Find where the given text appears and provide that cell's center as [x, y] coordinate. 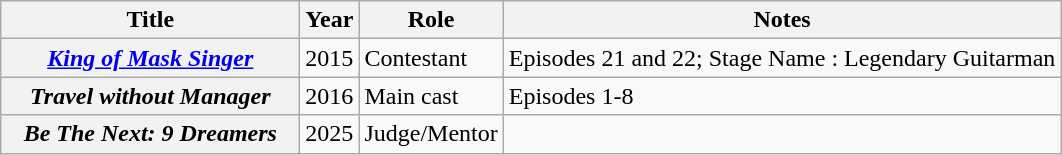
2025 [330, 134]
Title [150, 20]
Year [330, 20]
Travel without Manager [150, 96]
Judge/Mentor [431, 134]
Contestant [431, 58]
Episodes 21 and 22; Stage Name : Legendary Guitarman [782, 58]
Episodes 1-8 [782, 96]
2015 [330, 58]
Main cast [431, 96]
Notes [782, 20]
Role [431, 20]
Be The Next: 9 Dreamers [150, 134]
King of Mask Singer [150, 58]
2016 [330, 96]
